Scan for the cell matching the given text and deliver its (x, y) coordinate at center. 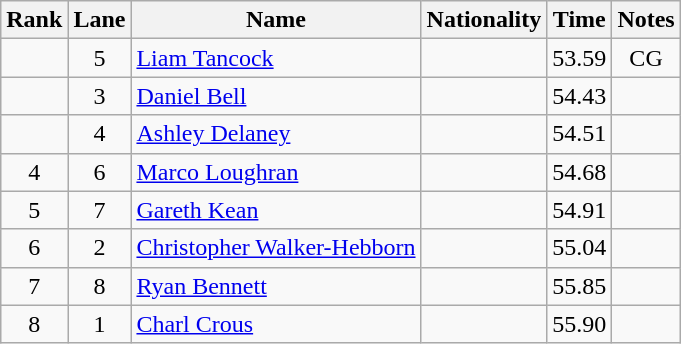
Gareth Kean (276, 210)
Liam Tancock (276, 58)
55.04 (580, 248)
54.91 (580, 210)
CG (646, 58)
Ashley Delaney (276, 134)
Nationality (484, 20)
Christopher Walker-Hebborn (276, 248)
55.85 (580, 286)
1 (100, 324)
54.68 (580, 172)
Time (580, 20)
Marco Loughran (276, 172)
54.43 (580, 96)
2 (100, 248)
55.90 (580, 324)
3 (100, 96)
53.59 (580, 58)
Daniel Bell (276, 96)
Name (276, 20)
Rank (34, 20)
Charl Crous (276, 324)
54.51 (580, 134)
Notes (646, 20)
Ryan Bennett (276, 286)
Lane (100, 20)
